Search for the cell housing the specified text and yield its [X, Y] center coordinate. 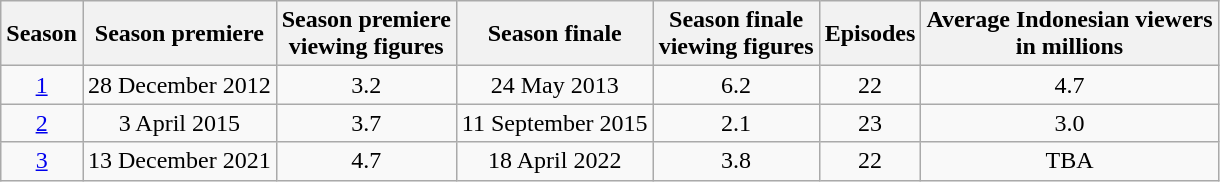
TBA [1070, 161]
Season finale [554, 34]
13 December 2021 [179, 161]
3.7 [366, 123]
11 September 2015 [554, 123]
Season [42, 34]
2.1 [736, 123]
3 April 2015 [179, 123]
28 December 2012 [179, 85]
Season premiereviewing figures [366, 34]
3.8 [736, 161]
6.2 [736, 85]
Episodes [870, 34]
1 [42, 85]
24 May 2013 [554, 85]
3.2 [366, 85]
18 April 2022 [554, 161]
Season finaleviewing figures [736, 34]
Average Indonesian viewersin millions [1070, 34]
3.0 [1070, 123]
23 [870, 123]
Season premiere [179, 34]
2 [42, 123]
3 [42, 161]
